Pinpoint the cell where the given text exists, returning its (x, y) midpoint coordinate. 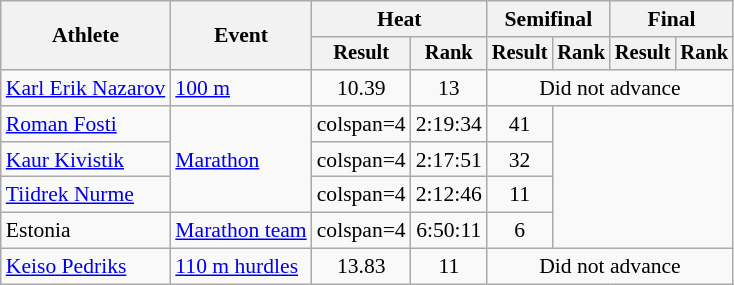
13.83 (362, 267)
Athlete (86, 36)
2:19:34 (449, 124)
Karl Erik Nazarov (86, 88)
10.39 (362, 88)
Marathon (240, 160)
Final (672, 19)
100 m (240, 88)
32 (520, 160)
Estonia (86, 231)
Event (240, 36)
41 (520, 124)
2:17:51 (449, 160)
Tiidrek Nurme (86, 195)
2:12:46 (449, 195)
6 (520, 231)
Kaur Kivistik (86, 160)
13 (449, 88)
6:50:11 (449, 231)
Keiso Pedriks (86, 267)
Marathon team (240, 231)
Roman Fosti (86, 124)
Semifinal (548, 19)
110 m hurdles (240, 267)
Heat (400, 19)
